From the cell containing the given text, extract its center point as (X, Y) coordinate. 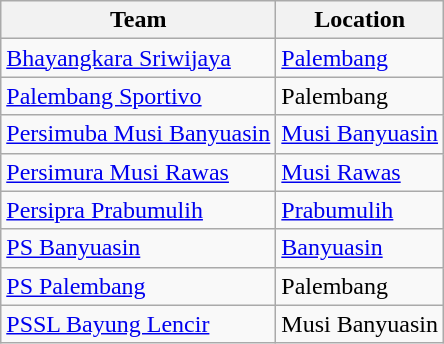
Palembang Sportivo (138, 96)
PS Banyuasin (138, 248)
Musi Rawas (360, 172)
Prabumulih (360, 210)
Persimuba Musi Banyuasin (138, 134)
Persipra Prabumulih (138, 210)
Persimura Musi Rawas (138, 172)
Banyuasin (360, 248)
Location (360, 20)
PS Palembang (138, 286)
PSSL Bayung Lencir (138, 324)
Bhayangkara Sriwijaya (138, 58)
Team (138, 20)
